Find where the given text appears and provide that cell's center as (x, y) coordinate. 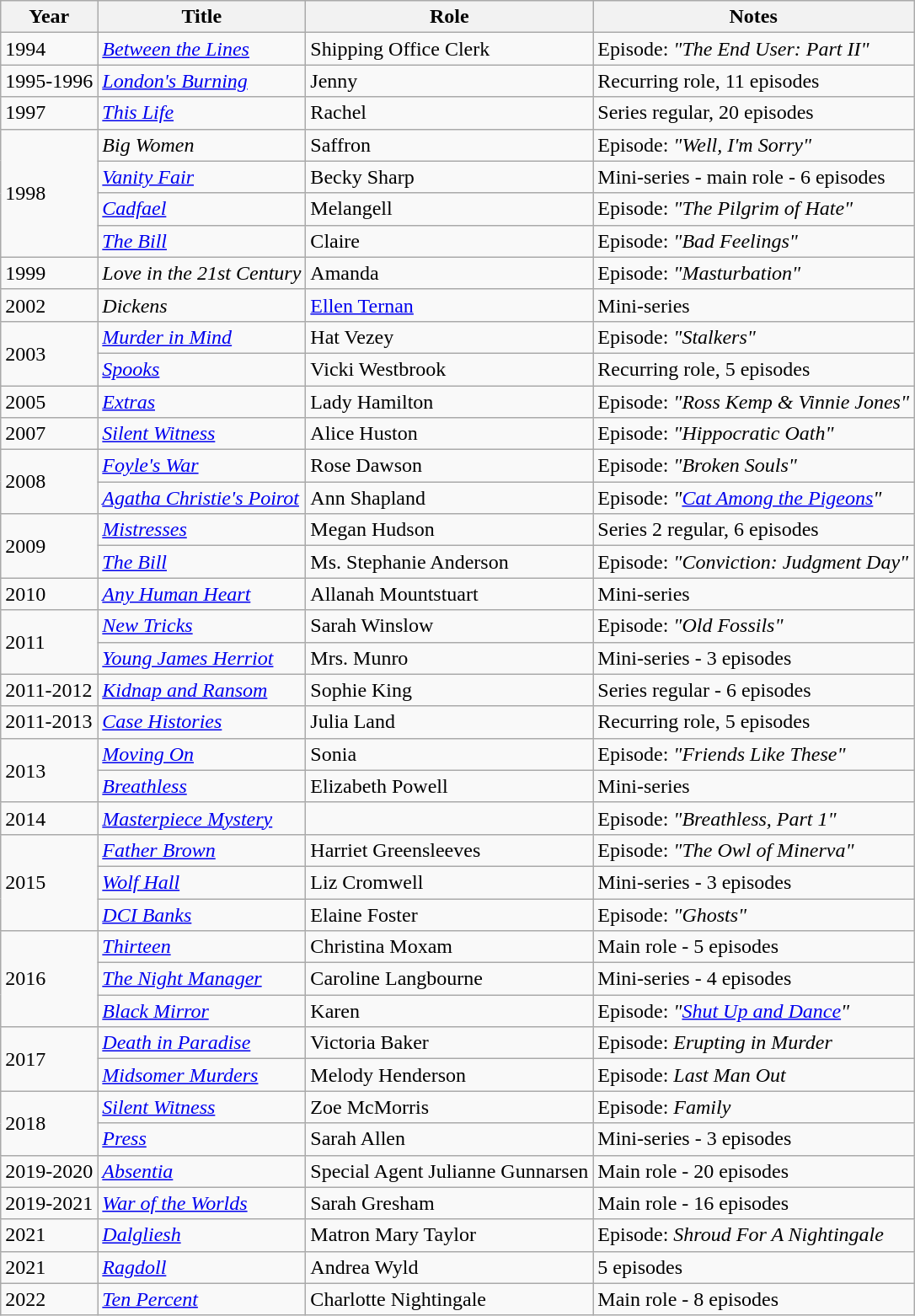
Zoe McMorris (450, 1107)
Christina Moxam (450, 947)
2017 (49, 1059)
Episode: "Ross Kemp & Vinnie Jones" (753, 402)
Episode: "Shut Up and Dance" (753, 1011)
Foyle's War (202, 466)
London's Burning (202, 81)
Cadfael (202, 209)
Victoria Baker (450, 1043)
Episode: "Hippocratic Oath" (753, 434)
Episode: "Broken Souls" (753, 466)
Megan Hudson (450, 530)
Episode: "Breathless, Part 1" (753, 818)
Agatha Christie's Poirot (202, 498)
Episode: "Stalkers" (753, 337)
Main role - 5 episodes (753, 947)
Mrs. Munro (450, 658)
Harriet Greensleeves (450, 850)
Allanah Mountstuart (450, 594)
Andrea Wyld (450, 1267)
Series regular - 6 episodes (753, 690)
Sophie King (450, 690)
Karen (450, 1011)
Episode: "Old Fossils" (753, 626)
Elizabeth Powell (450, 786)
2011-2013 (49, 722)
Mini-series - 4 episodes (753, 979)
Main role - 20 episodes (753, 1171)
2007 (49, 434)
Special Agent Julianne Gunnarsen (450, 1171)
Ann Shapland (450, 498)
Charlotte Nightingale (450, 1299)
1995-1996 (49, 81)
Episode: "Well, I'm Sorry" (753, 145)
2009 (49, 546)
Liz Cromwell (450, 882)
Episode: Last Man Out (753, 1075)
Love in the 21st Century (202, 273)
2019-2020 (49, 1171)
Episode: "Ghosts" (753, 914)
Between the Lines (202, 49)
Masterpiece Mystery (202, 818)
Series regular, 20 episodes (753, 113)
Father Brown (202, 850)
Sarah Allen (450, 1139)
The Night Manager (202, 979)
2002 (49, 305)
5 episodes (753, 1267)
2011-2012 (49, 690)
Jenny (450, 81)
2022 (49, 1299)
1997 (49, 113)
Mistresses (202, 530)
Episode: "The Pilgrim of Hate" (753, 209)
Extras (202, 402)
1998 (49, 193)
2014 (49, 818)
2010 (49, 594)
2016 (49, 979)
Notes (753, 17)
2005 (49, 402)
Episode: Family (753, 1107)
Dalgliesh (202, 1235)
Moving On (202, 754)
Episode: Erupting in Murder (753, 1043)
Series 2 regular, 6 episodes (753, 530)
Press (202, 1139)
Ragdoll (202, 1267)
Vanity Fair (202, 177)
Caroline Langbourne (450, 979)
Wolf Hall (202, 882)
Black Mirror (202, 1011)
Rachel (450, 113)
Case Histories (202, 722)
Lady Hamilton (450, 402)
Thirteen (202, 947)
Rose Dawson (450, 466)
Murder in Mind (202, 337)
Breathless (202, 786)
Ms. Stephanie Anderson (450, 562)
1999 (49, 273)
This Life (202, 113)
Claire (450, 241)
Sarah Gresham (450, 1203)
Episode: "The Owl of Minerva" (753, 850)
Role (450, 17)
Vicki Westbrook (450, 369)
Big Women (202, 145)
Death in Paradise (202, 1043)
Shipping Office Clerk (450, 49)
2011 (49, 642)
Ellen Ternan (450, 305)
Main role - 16 episodes (753, 1203)
New Tricks (202, 626)
2003 (49, 353)
Recurring role, 11 episodes (753, 81)
War of the Worlds (202, 1203)
Spooks (202, 369)
Melody Henderson (450, 1075)
2008 (49, 482)
Episode: Shroud For A Nightingale (753, 1235)
Melangell (450, 209)
Episode: "Bad Feelings" (753, 241)
Episode: "Cat Among the Pigeons" (753, 498)
Dickens (202, 305)
Absentia (202, 1171)
Ten Percent (202, 1299)
Episode: "The End User: Part II" (753, 49)
2015 (49, 882)
Matron Mary Taylor (450, 1235)
Mini-series - main role - 6 episodes (753, 177)
2018 (49, 1123)
Episode: "Masturbation" (753, 273)
Becky Sharp (450, 177)
Julia Land (450, 722)
Midsomer Murders (202, 1075)
Young James Herriot (202, 658)
Episode: "Friends Like These" (753, 754)
Year (49, 17)
Kidnap and Ransom (202, 690)
2013 (49, 770)
1994 (49, 49)
Alice Huston (450, 434)
2019-2021 (49, 1203)
Main role - 8 episodes (753, 1299)
Hat Vezey (450, 337)
Elaine Foster (450, 914)
Any Human Heart (202, 594)
Saffron (450, 145)
Title (202, 17)
Sarah Winslow (450, 626)
Episode: "Conviction: Judgment Day" (753, 562)
Amanda (450, 273)
DCI Banks (202, 914)
Sonia (450, 754)
